Determine the (x, y) coordinate at the center of the cell enclosing the given text.  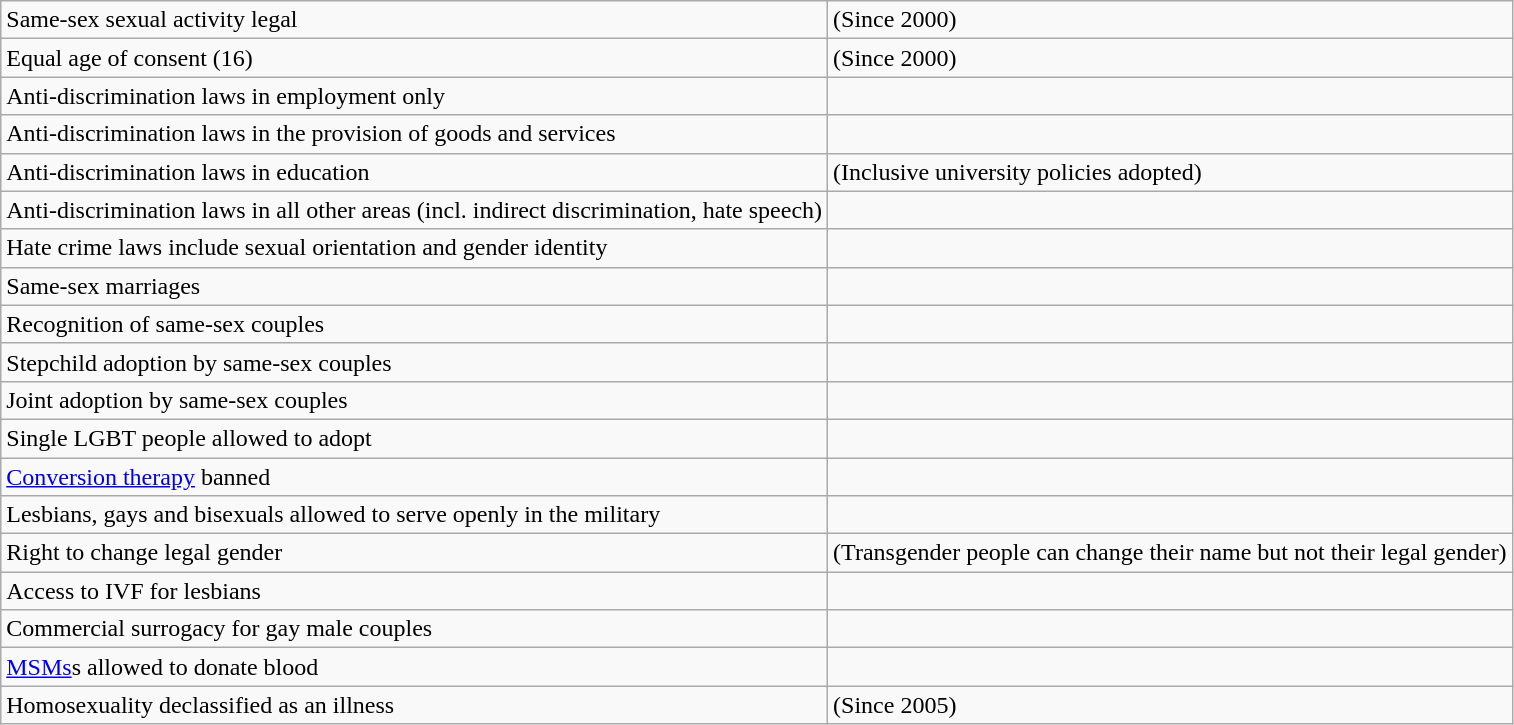
Equal age of consent (16) (414, 58)
Anti-discrimination laws in all other areas (incl. indirect discrimination, hate speech) (414, 210)
Hate crime laws include sexual orientation and gender identity (414, 248)
Anti-discrimination laws in education (414, 172)
(Since 2005) (1170, 705)
Anti-discrimination laws in the provision of goods and services (414, 134)
Lesbians, gays and bisexuals allowed to serve openly in the military (414, 515)
Commercial surrogacy for gay male couples (414, 629)
Anti-discrimination laws in employment only (414, 96)
Homosexuality declassified as an illness (414, 705)
Conversion therapy banned (414, 477)
Same-sex marriages (414, 286)
Recognition of same-sex couples (414, 324)
Single LGBT people allowed to adopt (414, 438)
MSMss allowed to donate blood (414, 667)
(Transgender people can change their name but not their legal gender) (1170, 553)
Same-sex sexual activity legal (414, 20)
Joint adoption by same-sex couples (414, 400)
Stepchild adoption by same-sex couples (414, 362)
Right to change legal gender (414, 553)
(Inclusive university policies adopted) (1170, 172)
Access to IVF for lesbians (414, 591)
